Extract the [X, Y] coordinate from the center of the cell holding the provided text.  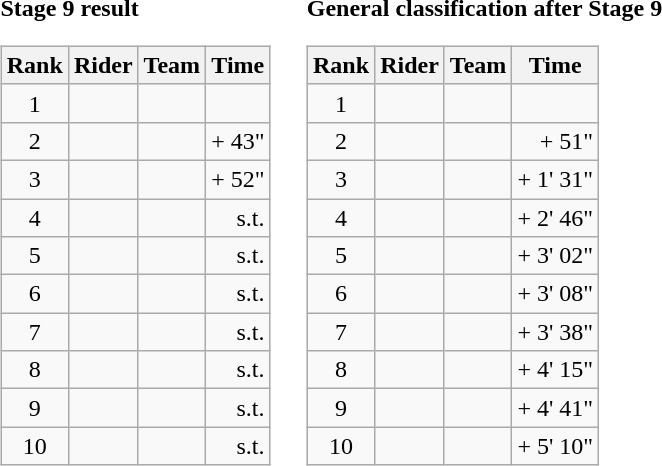
+ 52" [238, 179]
+ 3' 38" [556, 332]
+ 4' 15" [556, 370]
+ 51" [556, 141]
+ 43" [238, 141]
+ 5' 10" [556, 446]
+ 3' 08" [556, 294]
+ 3' 02" [556, 256]
+ 2' 46" [556, 217]
+ 1' 31" [556, 179]
+ 4' 41" [556, 408]
